Search for the cell housing the specified text and yield its (x, y) center coordinate. 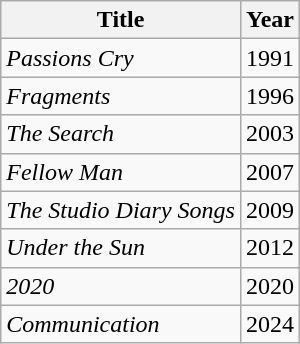
1996 (270, 96)
2009 (270, 210)
Fellow Man (121, 172)
Communication (121, 324)
Year (270, 20)
2003 (270, 134)
Fragments (121, 96)
1991 (270, 58)
2012 (270, 248)
The Search (121, 134)
The Studio Diary Songs (121, 210)
Under the Sun (121, 248)
Title (121, 20)
2024 (270, 324)
2007 (270, 172)
Passions Cry (121, 58)
